Return (X, Y) of the center of cell containing provided text 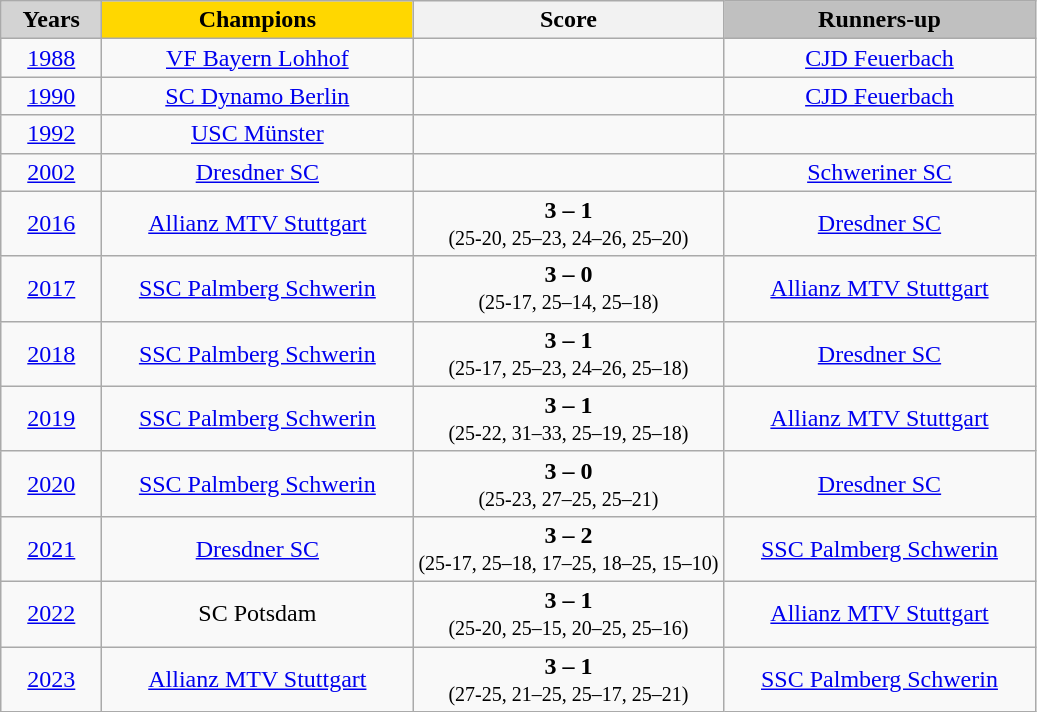
2022 (52, 614)
2023 (52, 678)
SC Potsdam (258, 614)
Runners-up (880, 20)
3 – 0(25-23, 27–25, 25–21) (568, 484)
SC Dynamo Berlin (258, 96)
3 – 1(27-25, 21–25, 25–17, 25–21) (568, 678)
Schweriner SC (880, 172)
2018 (52, 354)
2002 (52, 172)
3 – 1(25-20, 25–23, 24–26, 25–20) (568, 224)
2020 (52, 484)
Champions (258, 20)
2016 (52, 224)
2019 (52, 418)
3 – 1(25-22, 31–33, 25–19, 25–18) (568, 418)
1990 (52, 96)
2021 (52, 548)
Years (52, 20)
3 – 1(25-17, 25–23, 24–26, 25–18) (568, 354)
2017 (52, 288)
VF Bayern Lohhof (258, 58)
1992 (52, 134)
Score (568, 20)
3 – 0(25-17, 25–14, 25–18) (568, 288)
3 – 2(25-17, 25–18, 17–25, 18–25, 15–10) (568, 548)
1988 (52, 58)
3 – 1(25-20, 25–15, 20–25, 25–16) (568, 614)
USC Münster (258, 134)
